Search for the cell housing the specified text and yield its [X, Y] center coordinate. 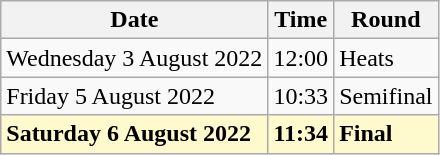
12:00 [301, 58]
Semifinal [386, 96]
Round [386, 20]
Final [386, 134]
10:33 [301, 96]
Heats [386, 58]
Friday 5 August 2022 [134, 96]
Time [301, 20]
Date [134, 20]
Wednesday 3 August 2022 [134, 58]
11:34 [301, 134]
Saturday 6 August 2022 [134, 134]
